Provide the (X, Y) coordinate of the cell's center where the given text is located.  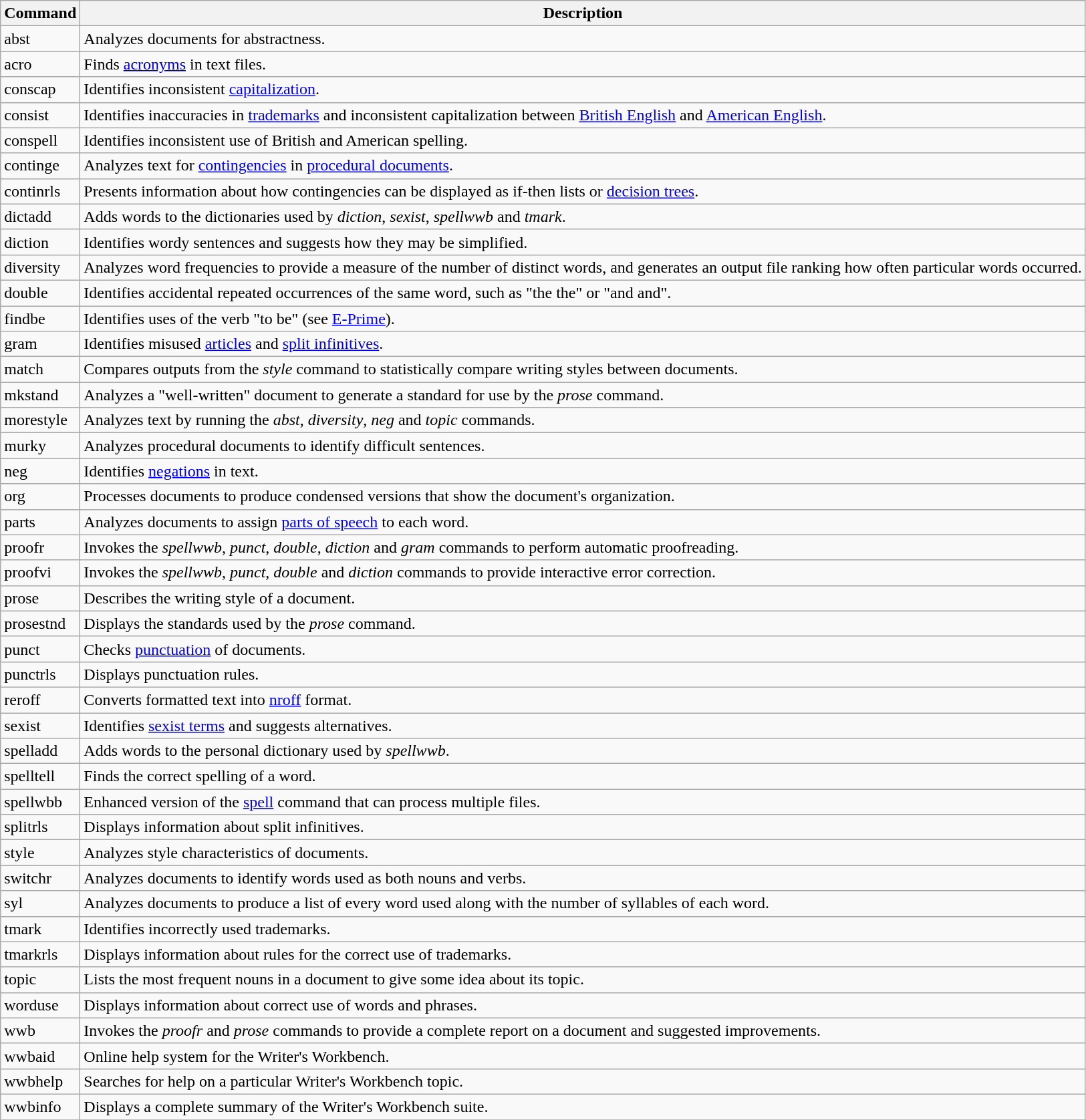
abst (40, 39)
diversity (40, 267)
parts (40, 522)
Finds acronyms in text files. (583, 64)
Adds words to the dictionaries used by diction, sexist, spellwwb and tmark. (583, 217)
sexist (40, 725)
double (40, 293)
topic (40, 980)
spelltell (40, 777)
Analyzes documents to identify words used as both nouns and verbs. (583, 878)
Identifies wordy sentences and suggests how they may be simplified. (583, 242)
wwbinfo (40, 1107)
Identifies inconsistent use of British and American spelling. (583, 140)
Checks punctuation of documents. (583, 649)
continrls (40, 191)
wwbhelp (40, 1081)
style (40, 853)
Adds words to the personal dictionary used by spellwwb. (583, 751)
consist (40, 115)
murky (40, 446)
conspell (40, 140)
conscap (40, 90)
Identifies incorrectly used trademarks. (583, 929)
Searches for help on a particular Writer's Workbench topic. (583, 1081)
gram (40, 344)
Online help system for the Writer's Workbench. (583, 1056)
Identifies inaccuracies in trademarks and inconsistent capitalization between British English and American English. (583, 115)
mkstand (40, 395)
Identifies uses of the verb "to be" (see E-Prime). (583, 319)
Identifies negations in text. (583, 471)
punctrls (40, 674)
Identifies inconsistent capitalization. (583, 90)
Displays punctuation rules. (583, 674)
prosestnd (40, 623)
wwbaid (40, 1056)
Lists the most frequent nouns in a document to give some idea about its topic. (583, 980)
Presents information about how contingencies can be displayed as if-then lists or decision trees. (583, 191)
Displays a complete summary of the Writer's Workbench suite. (583, 1107)
Identifies misused articles and split infinitives. (583, 344)
spelladd (40, 751)
dictadd (40, 217)
diction (40, 242)
prose (40, 598)
continge (40, 166)
Invokes the spellwwb, punct, double, diction and gram commands to perform automatic proofreading. (583, 547)
Analyzes style characteristics of documents. (583, 853)
Describes the writing style of a document. (583, 598)
worduse (40, 1005)
Displays the standards used by the prose command. (583, 623)
switchr (40, 878)
Analyzes documents to assign parts of speech to each word. (583, 522)
Compares outputs from the style command to statistically compare writing styles between documents. (583, 370)
findbe (40, 319)
acro (40, 64)
Description (583, 13)
neg (40, 471)
tmark (40, 929)
match (40, 370)
Analyzes documents for abstractness. (583, 39)
Displays information about correct use of words and phrases. (583, 1005)
punct (40, 649)
spellwbb (40, 802)
Invokes the spellwwb, punct, double and diction commands to provide interactive error correction. (583, 573)
Analyzes documents to produce a list of every word used along with the number of syllables of each word. (583, 903)
Identifies accidental repeated occurrences of the same word, such as "the the" or "and and". (583, 293)
Analyzes a "well-written" document to generate a standard for use by the prose command. (583, 395)
Analyzes text for contingencies in procedural documents. (583, 166)
tmarkrls (40, 954)
proofr (40, 547)
Converts formatted text into nroff format. (583, 700)
Displays information about rules for the correct use of trademarks. (583, 954)
Displays information about split infinitives. (583, 827)
proofvi (40, 573)
wwb (40, 1030)
Invokes the proofr and prose commands to provide a complete report on a document and suggested improvements. (583, 1030)
Enhanced version of the spell command that can process multiple files. (583, 802)
Analyzes procedural documents to identify difficult sentences. (583, 446)
reroff (40, 700)
Analyzes text by running the abst, diversity, neg and topic commands. (583, 420)
Finds the correct spelling of a word. (583, 777)
splitrls (40, 827)
org (40, 497)
Identifies sexist terms and suggests alternatives. (583, 725)
syl (40, 903)
Processes documents to produce condensed versions that show the document's organization. (583, 497)
Command (40, 13)
morestyle (40, 420)
